Identify which cell holds the provided text, then report its [X, Y] central coordinate. 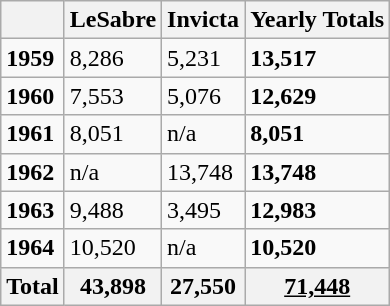
27,550 [204, 286]
5,076 [204, 96]
Total [33, 286]
1962 [33, 172]
Yearly Totals [318, 20]
Invicta [204, 20]
5,231 [204, 58]
1959 [33, 58]
12,629 [318, 96]
1964 [33, 248]
8,286 [112, 58]
12,983 [318, 210]
71,448 [318, 286]
1963 [33, 210]
LeSabre [112, 20]
1961 [33, 134]
43,898 [112, 286]
7,553 [112, 96]
9,488 [112, 210]
13,517 [318, 58]
1960 [33, 96]
3,495 [204, 210]
